Identify which cell holds the provided text, then report its [X, Y] central coordinate. 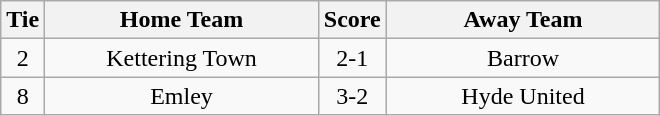
Score [352, 20]
Kettering Town [182, 58]
Home Team [182, 20]
3-2 [352, 96]
Emley [182, 96]
Barrow [523, 58]
Away Team [523, 20]
2-1 [352, 58]
Hyde United [523, 96]
2 [23, 58]
8 [23, 96]
Tie [23, 20]
